Scan for the cell matching the given text and deliver its [X, Y] coordinate at center. 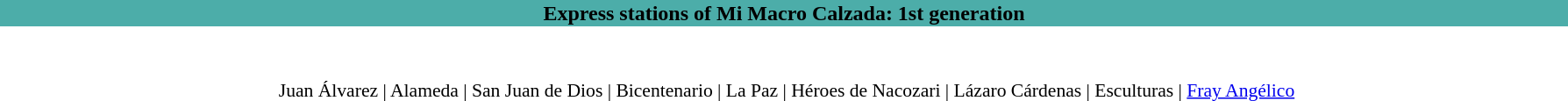
Express stations of Mi Macro Calzada: 1st generation [784, 13]
